Output the [x, y] coordinate of the center of the cell containing the given text.  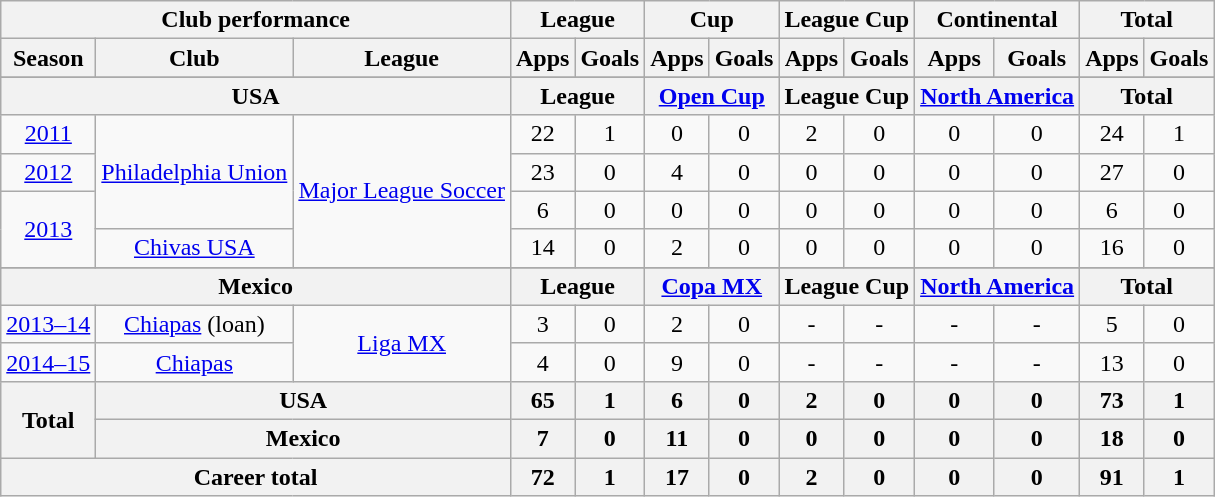
Continental [998, 20]
Chivas USA [194, 248]
Copa MX [712, 286]
23 [542, 172]
65 [542, 400]
Club performance [256, 20]
Open Cup [712, 96]
2012 [48, 172]
9 [677, 362]
Cup [712, 20]
2013–14 [48, 324]
5 [1112, 324]
Chiapas (loan) [194, 324]
7 [542, 438]
2014–15 [48, 362]
Chiapas [194, 362]
72 [542, 477]
Career total [256, 477]
73 [1112, 400]
17 [677, 477]
14 [542, 248]
2013 [48, 229]
18 [1112, 438]
16 [1112, 248]
Liga MX [402, 343]
24 [1112, 134]
Major League Soccer [402, 191]
Season [48, 58]
2011 [48, 134]
27 [1112, 172]
Philadelphia Union [194, 172]
11 [677, 438]
22 [542, 134]
Club [194, 58]
3 [542, 324]
13 [1112, 362]
91 [1112, 477]
